Determine the (X, Y) coordinate at the center of the cell enclosing the given text.  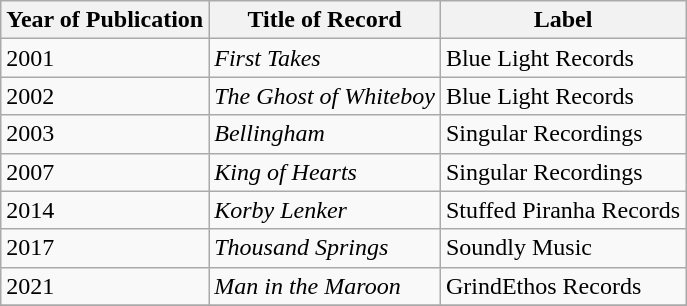
2017 (105, 248)
Label (562, 20)
2003 (105, 134)
First Takes (325, 58)
GrindEthos Records (562, 286)
2002 (105, 96)
2007 (105, 172)
2001 (105, 58)
The Ghost of Whiteboy (325, 96)
Bellingham (325, 134)
Korby Lenker (325, 210)
Year of Publication (105, 20)
2021 (105, 286)
Man in the Maroon (325, 286)
King of Hearts (325, 172)
2014 (105, 210)
Soundly Music (562, 248)
Thousand Springs (325, 248)
Title of Record (325, 20)
Stuffed Piranha Records (562, 210)
